Extract the (X, Y) coordinate from the center of the cell holding the provided text.  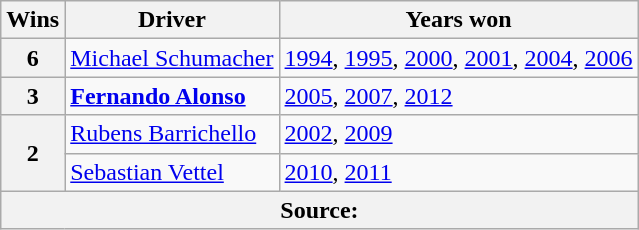
Wins (33, 20)
Sebastian Vettel (172, 172)
Michael Schumacher (172, 58)
Rubens Barrichello (172, 134)
2005, 2007, 2012 (458, 96)
6 (33, 58)
3 (33, 96)
2 (33, 153)
Source: (320, 210)
Driver (172, 20)
Years won (458, 20)
2010, 2011 (458, 172)
1994, 1995, 2000, 2001, 2004, 2006 (458, 58)
2002, 2009 (458, 134)
Fernando Alonso (172, 96)
